Determine the (X, Y) coordinate at the center of the cell enclosing the given text.  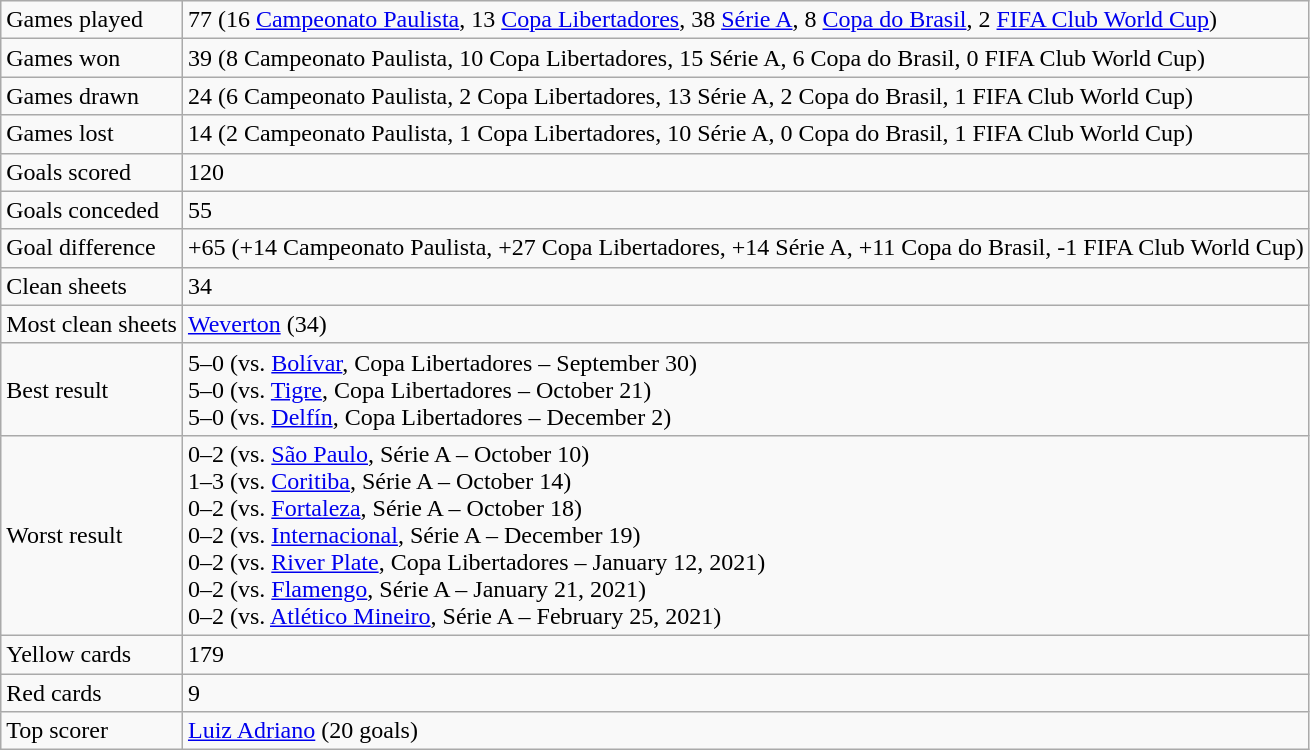
39 (8 Campeonato Paulista, 10 Copa Libertadores, 15 Série A, 6 Copa do Brasil, 0 FIFA Club World Cup) (746, 58)
+65 (+14 Campeonato Paulista, +27 Copa Libertadores, +14 Série A, +11 Copa do Brasil, -1 FIFA Club World Cup) (746, 248)
34 (746, 286)
Goals conceded (92, 210)
9 (746, 693)
24 (6 Campeonato Paulista, 2 Copa Libertadores, 13 Série A, 2 Copa do Brasil, 1 FIFA Club World Cup) (746, 96)
Yellow cards (92, 654)
120 (746, 172)
Goal difference (92, 248)
Weverton (34) (746, 324)
Games played (92, 20)
Worst result (92, 535)
Games won (92, 58)
55 (746, 210)
Clean sheets (92, 286)
Games drawn (92, 96)
179 (746, 654)
Games lost (92, 134)
5–0 (vs. Bolívar, Copa Libertadores – September 30) 5–0 (vs. Tigre, Copa Libertadores – October 21) 5–0 (vs. Delfín, Copa Libertadores – December 2) (746, 389)
77 (16 Campeonato Paulista, 13 Copa Libertadores, 38 Série A, 8 Copa do Brasil, 2 FIFA Club World Cup) (746, 20)
14 (2 Campeonato Paulista, 1 Copa Libertadores, 10 Série A, 0 Copa do Brasil, 1 FIFA Club World Cup) (746, 134)
Goals scored (92, 172)
Luiz Adriano (20 goals) (746, 731)
Best result (92, 389)
Most clean sheets (92, 324)
Top scorer (92, 731)
Red cards (92, 693)
